Capture the cell that displays the provided text and extract its (x, y) central coordinate. 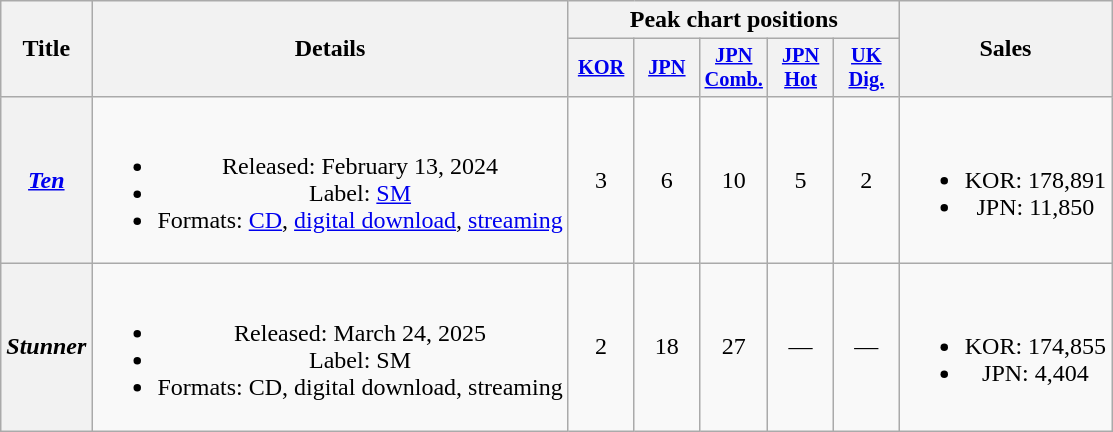
KOR: 178,891JPN: 11,850 (1005, 180)
10 (734, 180)
18 (667, 348)
Sales (1005, 49)
Details (330, 49)
KOR: 174,855JPN: 4,404 (1005, 348)
27 (734, 348)
5 (801, 180)
JPNComb. (734, 68)
UKDig. (866, 68)
6 (667, 180)
Released: March 24, 2025Label: SMFormats: CD, digital download, streaming (330, 348)
JPNHot (801, 68)
Stunner (46, 348)
JPN (667, 68)
Peak chart positions (734, 20)
KOR (601, 68)
3 (601, 180)
Title (46, 49)
Released: February 13, 2024Label: SMFormats: CD, digital download, streaming (330, 180)
Ten (46, 180)
